From the cell containing the given text, extract its center point as (x, y) coordinate. 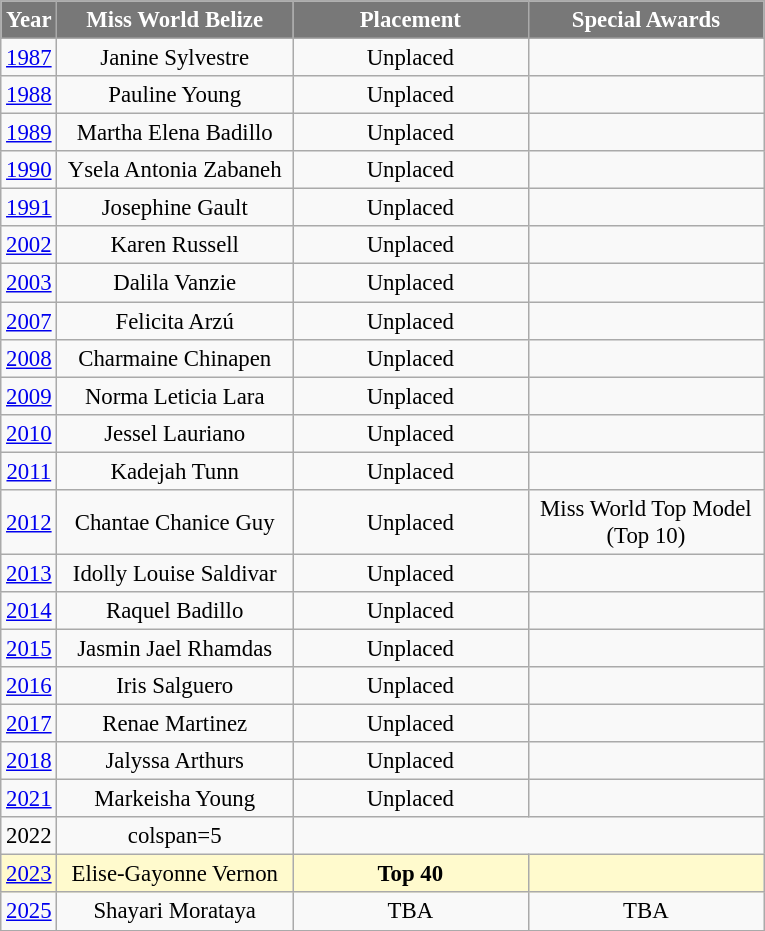
Dalila Vanzie (175, 283)
Iris Salguero (175, 686)
2021 (29, 799)
2009 (29, 396)
Raquel Badillo (175, 611)
2016 (29, 686)
2008 (29, 358)
2023 (29, 874)
Elise-Gayonne Vernon (175, 874)
colspan=5 (175, 836)
2025 (29, 912)
Markeisha Young (175, 799)
Miss World Top Model (Top 10) (646, 522)
Felicita Arzú (175, 321)
Janine Sylvestre (175, 58)
2015 (29, 648)
1990 (29, 170)
2010 (29, 433)
2014 (29, 611)
2007 (29, 321)
Idolly Louise Saldivar (175, 573)
Year (29, 20)
2017 (29, 724)
Pauline Young (175, 95)
2012 (29, 522)
Miss World Belize (175, 20)
2013 (29, 573)
Norma Leticia Lara (175, 396)
Top 40 (410, 874)
2003 (29, 283)
1989 (29, 133)
Special Awards (646, 20)
Jessel Lauriano (175, 433)
Jasmin Jael Rhamdas (175, 648)
Placement (410, 20)
Charmaine Chinapen (175, 358)
Kadejah Tunn (175, 471)
Jalyssa Arthurs (175, 761)
Chantae Chanice Guy (175, 522)
1988 (29, 95)
Shayari Morataya (175, 912)
2018 (29, 761)
Martha Elena Badillo (175, 133)
Renae Martinez (175, 724)
2022 (29, 836)
Josephine Gault (175, 208)
1991 (29, 208)
1987 (29, 58)
2011 (29, 471)
Karen Russell (175, 245)
Ysela Antonia Zabaneh (175, 170)
2002 (29, 245)
